Detect which cell encompasses the target text, then output its (x, y) center coordinate. 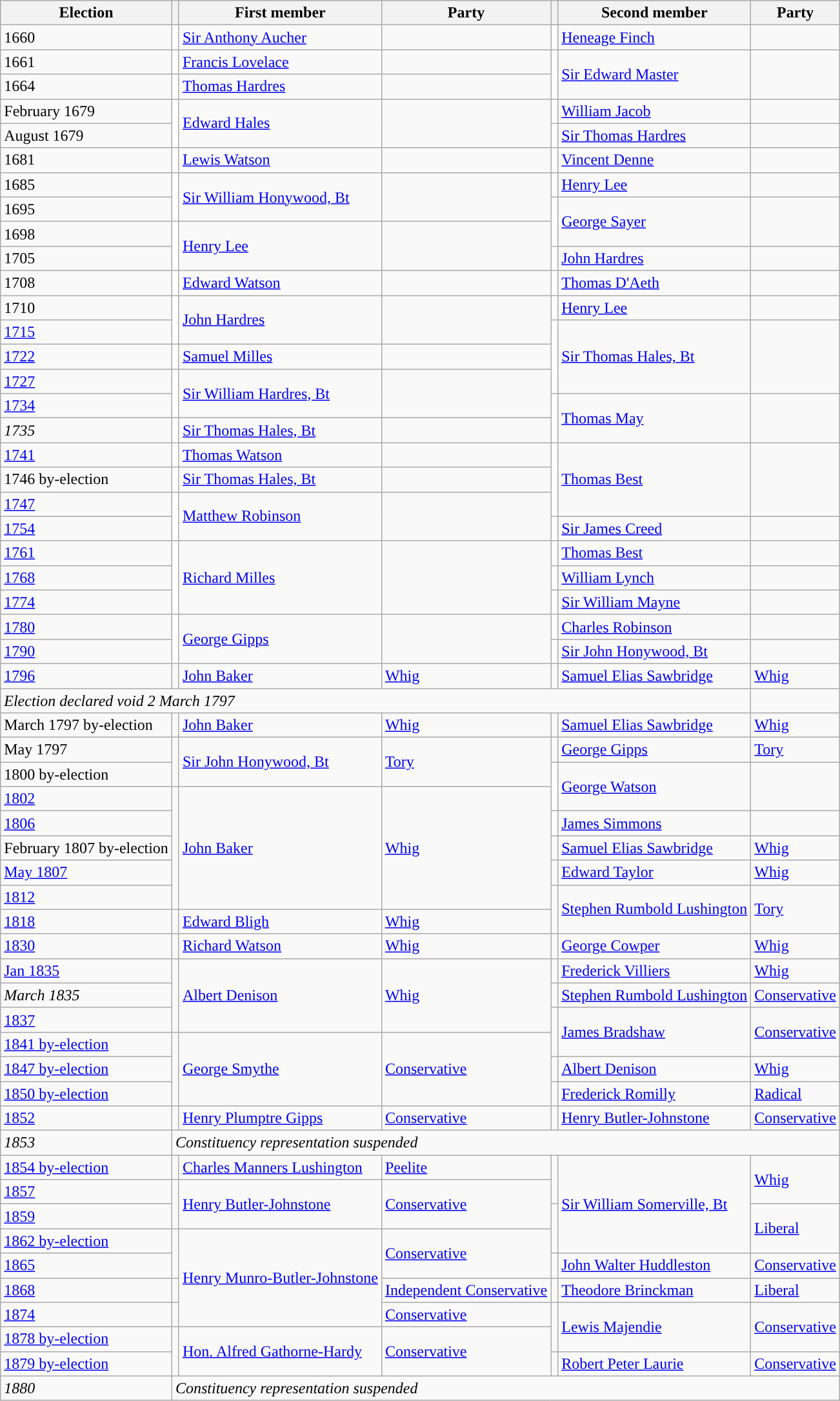
Francis Lovelace (280, 62)
John Walter Huddleston (654, 1265)
Sir Thomas Hardres (654, 136)
Richard Milles (280, 578)
1774 (86, 602)
1715 (86, 332)
1852 (86, 1118)
1664 (86, 86)
1879 by-election (86, 1364)
Jan 1835 (86, 971)
1802 (86, 799)
Edward Watson (280, 283)
1853 (86, 1143)
Hon. Alfred Gathorne-Hardy (280, 1351)
Edward Taylor (654, 872)
Richard Watson (280, 946)
1705 (86, 258)
Matthew Robinson (280, 516)
Charles Robinson (654, 627)
1681 (86, 160)
1812 (86, 897)
1746 by-election (86, 479)
George Sayer (654, 221)
Radical (795, 1094)
Sir William Somerville, Bt (654, 1204)
Sir William Honywood, Bt (280, 197)
1768 (86, 578)
Robert Peter Laurie (654, 1364)
Frederick Romilly (654, 1094)
Thomas Watson (280, 455)
1695 (86, 209)
Independent Conservative (466, 1290)
1710 (86, 308)
Sir Edward Master (654, 74)
1685 (86, 185)
Sir William Mayne (654, 602)
1818 (86, 922)
George Watson (654, 787)
Edward Bligh (280, 922)
August 1679 (86, 136)
First member (280, 13)
1796 (86, 676)
1841 by-election (86, 1044)
1850 by-election (86, 1094)
1878 by-election (86, 1339)
Election (86, 13)
William Jacob (654, 111)
February 1679 (86, 111)
Lewis Watson (280, 160)
1854 by-election (86, 1167)
1868 (86, 1290)
1865 (86, 1265)
1857 (86, 1192)
1735 (86, 430)
February 1807 by-election (86, 848)
1874 (86, 1315)
Election declared void 2 March 1797 (375, 700)
Thomas May (654, 418)
Samuel Milles (280, 357)
May 1807 (86, 872)
James Simmons (654, 823)
Second member (654, 13)
1790 (86, 651)
Vincent Denne (654, 160)
1837 (86, 1020)
1847 by-election (86, 1069)
George Smythe (280, 1069)
1754 (86, 529)
Peelite (466, 1167)
1806 (86, 823)
1800 by-election (86, 774)
Henry Munro-Butler-Johnstone (280, 1278)
1708 (86, 283)
1880 (86, 1388)
1698 (86, 234)
March 1797 by-election (86, 725)
1660 (86, 37)
Frederick Villiers (654, 971)
William Lynch (654, 578)
James Bradshaw (654, 1032)
1741 (86, 455)
Charles Manners Lushington (280, 1167)
1747 (86, 504)
1761 (86, 553)
May 1797 (86, 750)
Heneage Finch (654, 37)
1722 (86, 357)
Sir William Hardres, Bt (280, 394)
Sir James Creed (654, 529)
George Cowper (654, 946)
1830 (86, 946)
1727 (86, 381)
Lewis Majendie (654, 1327)
1859 (86, 1216)
Thomas Hardres (280, 86)
1661 (86, 62)
Edward Hales (280, 123)
1862 by-election (86, 1241)
Henry Plumptre Gipps (280, 1118)
Theodore Brinckman (654, 1290)
Sir Anthony Aucher (280, 37)
Thomas D'Aeth (654, 283)
1734 (86, 406)
1780 (86, 627)
March 1835 (86, 995)
